Find where the given text appears and provide that cell's center as (x, y) coordinate. 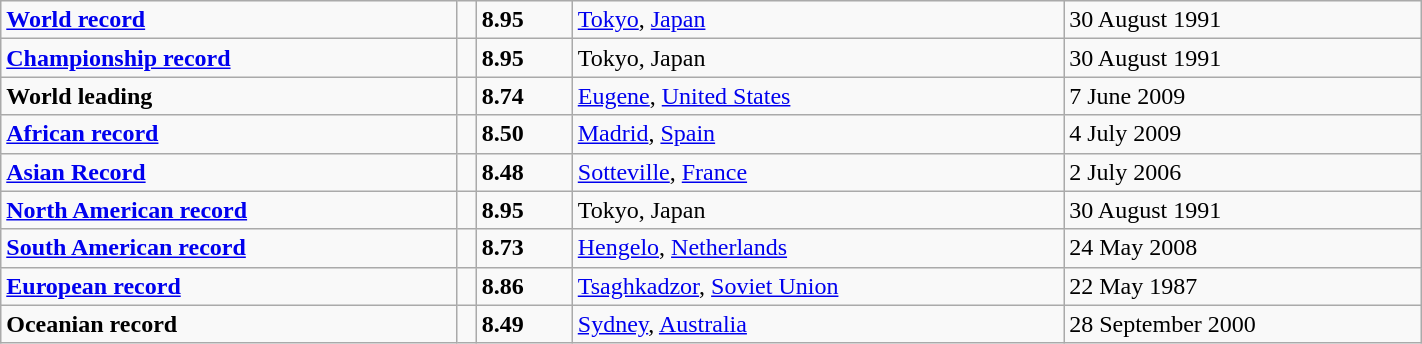
Madrid, Spain (818, 134)
African record (229, 134)
8.48 (524, 172)
22 May 1987 (1243, 286)
Oceanian record (229, 324)
European record (229, 286)
7 June 2009 (1243, 96)
World leading (229, 96)
24 May 2008 (1243, 248)
8.74 (524, 96)
Tsaghkadzor, Soviet Union (818, 286)
4 July 2009 (1243, 134)
2 July 2006 (1243, 172)
South American record (229, 248)
Championship record (229, 58)
8.73 (524, 248)
28 September 2000 (1243, 324)
Eugene, United States (818, 96)
Asian Record (229, 172)
8.50 (524, 134)
Sotteville, France (818, 172)
North American record (229, 210)
World record (229, 20)
8.49 (524, 324)
Sydney, Australia (818, 324)
Hengelo, Netherlands (818, 248)
8.86 (524, 286)
